Locate the cell with the specified text and output its [x, y] center coordinate. 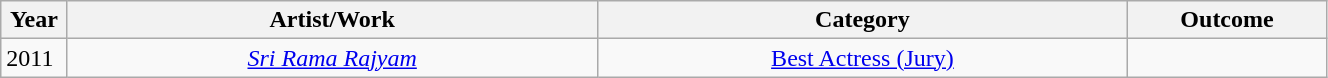
Category [862, 20]
2011 [34, 58]
Sri Rama Rajyam [332, 58]
Best Actress (Jury) [862, 58]
Artist/Work [332, 20]
Year [34, 20]
Outcome [1228, 20]
